Return the [x, y] coordinate for the center point of the cell that contains the specified text.  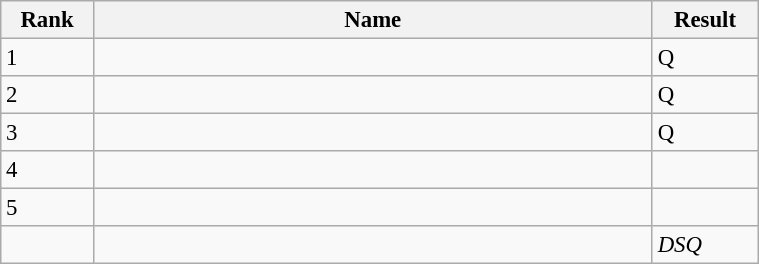
4 [47, 170]
5 [47, 208]
3 [47, 133]
Result [704, 20]
1 [47, 58]
Rank [47, 20]
Name [372, 20]
2 [47, 95]
DSQ [704, 245]
